Capture the cell that displays the provided text and extract its (x, y) central coordinate. 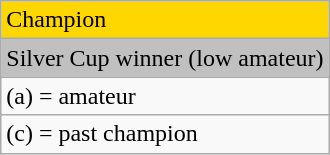
Silver Cup winner (low amateur) (165, 58)
(c) = past champion (165, 134)
(a) = amateur (165, 96)
Champion (165, 20)
